Provide the (X, Y) coordinate of the cell's center where the given text is located.  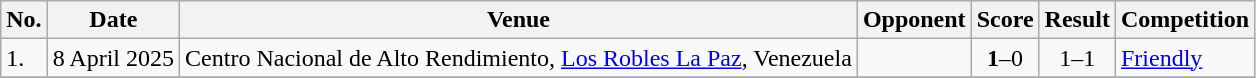
Venue (519, 20)
No. (24, 20)
8 April 2025 (113, 58)
Friendly (1184, 58)
Result (1077, 20)
Competition (1184, 20)
Opponent (914, 20)
Centro Nacional de Alto Rendimiento, Los Robles La Paz, Venezuela (519, 58)
Score (1005, 20)
1. (24, 58)
Date (113, 20)
1–0 (1005, 58)
1–1 (1077, 58)
